From the cell containing the given text, extract its center point as (X, Y) coordinate. 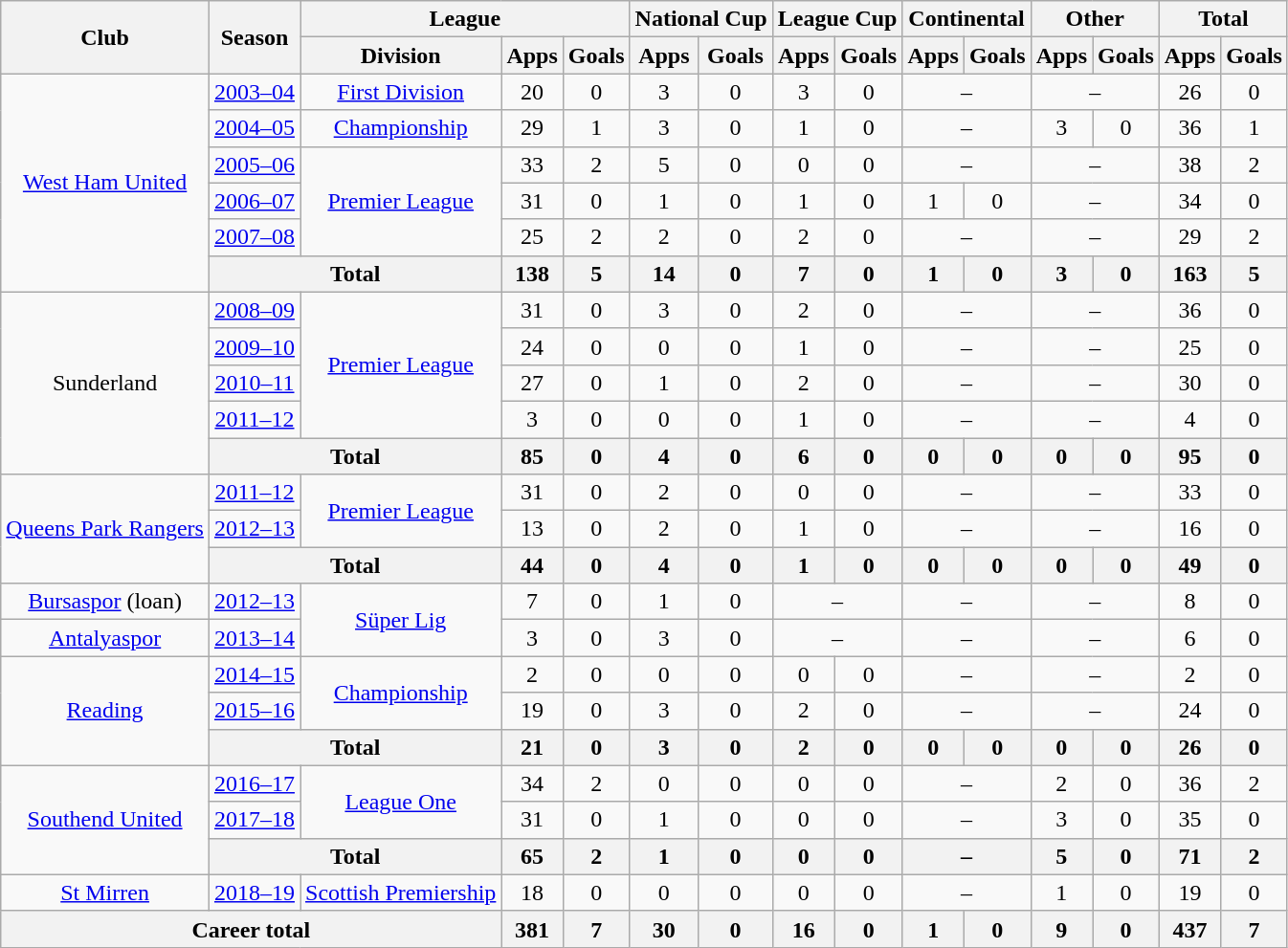
8 (1189, 602)
2003–04 (255, 92)
Sunderland (105, 383)
2009–10 (255, 346)
13 (532, 529)
Southend United (105, 820)
League (465, 19)
2017–18 (255, 820)
Season (255, 37)
League One (401, 802)
35 (1189, 820)
21 (532, 747)
65 (532, 856)
2015–16 (255, 711)
Scottish Premiership (401, 893)
2014–15 (255, 674)
2013–14 (255, 638)
38 (1189, 165)
20 (532, 92)
Queens Park Rangers (105, 529)
14 (664, 274)
Continental (966, 19)
Süper Lig (401, 620)
437 (1189, 929)
2007–08 (255, 237)
9 (1061, 929)
2016–17 (255, 783)
163 (1189, 274)
St Mirren (105, 893)
18 (532, 893)
League Cup (837, 19)
2005–06 (255, 165)
44 (532, 565)
Division (401, 55)
2008–09 (255, 310)
Antalyaspor (105, 638)
Club (105, 37)
First Division (401, 92)
National Cup (700, 19)
Other (1095, 19)
138 (532, 274)
27 (532, 383)
Bursaspor (loan) (105, 602)
49 (1189, 565)
West Ham United (105, 183)
85 (532, 456)
381 (532, 929)
Career total (251, 929)
2006–07 (255, 201)
2010–11 (255, 383)
71 (1189, 856)
2018–19 (255, 893)
Reading (105, 711)
95 (1189, 456)
2004–05 (255, 128)
